From the cell containing the given text, extract its center point as (x, y) coordinate. 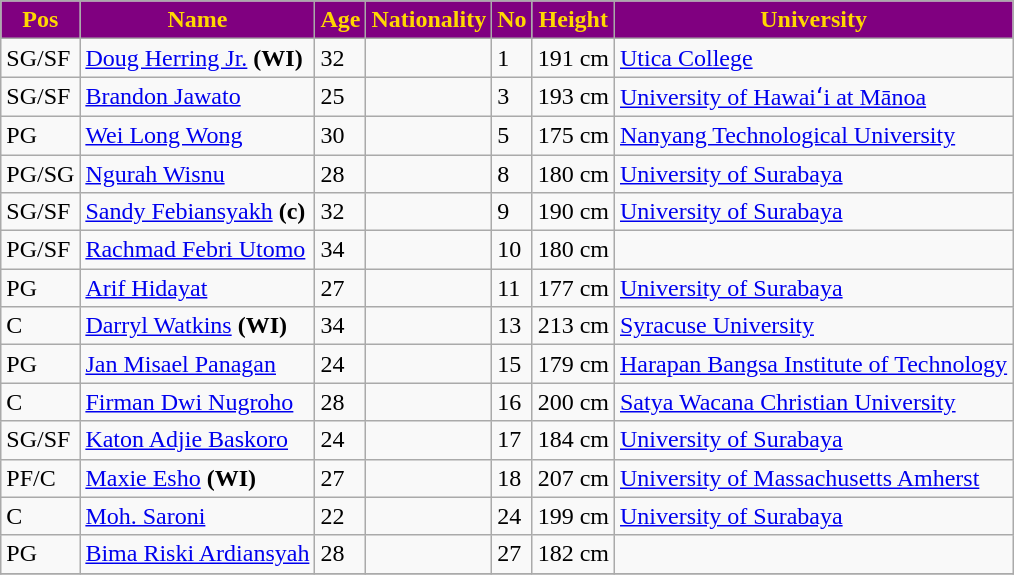
Name (198, 20)
Nanyang Technological University (813, 135)
184 cm (573, 440)
Nationality (429, 20)
15 (512, 364)
Harapan Bangsa Institute of Technology (813, 364)
213 cm (573, 326)
13 (512, 326)
182 cm (573, 554)
25 (340, 97)
Ngurah Wisnu (198, 173)
PF/C (40, 478)
22 (340, 516)
193 cm (573, 97)
177 cm (573, 288)
Syracuse University (813, 326)
11 (512, 288)
Firman Dwi Nugroho (198, 402)
University of Massachusetts Amherst (813, 478)
Arif Hidayat (198, 288)
Rachmad Febri Utomo (198, 250)
179 cm (573, 364)
199 cm (573, 516)
PG/SG (40, 173)
Moh. Saroni (198, 516)
9 (512, 212)
Doug Herring Jr. (WI) (198, 58)
8 (512, 173)
Height (573, 20)
175 cm (573, 135)
Wei Long Wong (198, 135)
17 (512, 440)
190 cm (573, 212)
Age (340, 20)
191 cm (573, 58)
Darryl Watkins (WI) (198, 326)
Bima Riski Ardiansyah (198, 554)
Satya Wacana Christian University (813, 402)
207 cm (573, 478)
Maxie Esho (WI) (198, 478)
30 (340, 135)
University (813, 20)
Utica College (813, 58)
No (512, 20)
Katon Adjie Baskoro (198, 440)
University of Hawaiʻi at Mānoa (813, 97)
PG/SF (40, 250)
200 cm (573, 402)
18 (512, 478)
Sandy Febiansyakh (c) (198, 212)
Brandon Jawato (198, 97)
10 (512, 250)
1 (512, 58)
3 (512, 97)
16 (512, 402)
Pos (40, 20)
5 (512, 135)
Jan Misael Panagan (198, 364)
